Pinpoint the cell where the given text exists, returning its (X, Y) midpoint coordinate. 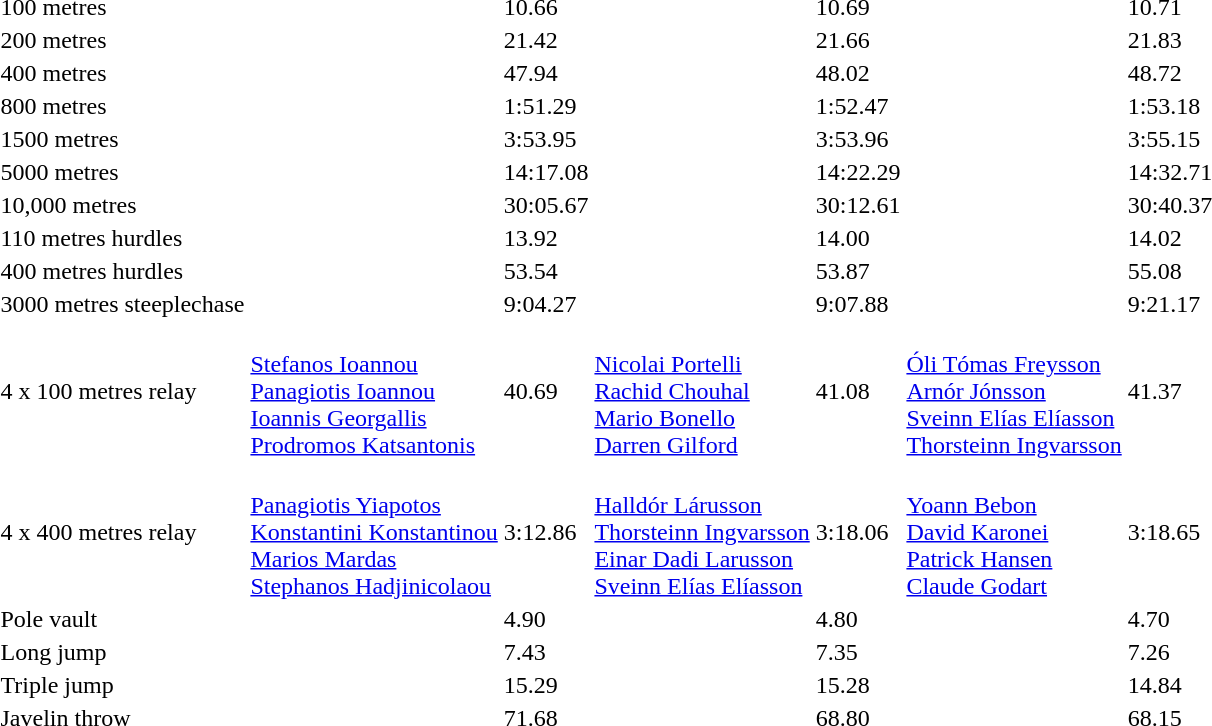
53.54 (546, 271)
47.94 (546, 73)
21.66 (858, 40)
14:17.08 (546, 172)
Yoann BebonDavid KaroneiPatrick HansenClaude Godart (1014, 532)
Halldór LárussonThorsteinn IngvarssonEinar Dadi LarussonSveinn Elías Elíasson (702, 532)
14.00 (858, 238)
Óli Tómas FreyssonArnór JónssonSveinn Elías ElíassonThorsteinn Ingvarsson (1014, 391)
1:51.29 (546, 106)
7.43 (546, 652)
7.35 (858, 652)
9:07.88 (858, 304)
Stefanos IoannouPanagiotis IoannouIoannis GeorgallisProdromos Katsantonis (374, 391)
Nicolai PortelliRachid ChouhalMario BonelloDarren Gilford (702, 391)
13.92 (546, 238)
30:12.61 (858, 205)
4.90 (546, 619)
15.29 (546, 685)
3:18.06 (858, 532)
41.08 (858, 391)
40.69 (546, 391)
30:05.67 (546, 205)
3:53.95 (546, 139)
Panagiotis YiapotosKonstantini KonstantinouMarios MardasStephanos Hadjinicolaou (374, 532)
21.42 (546, 40)
15.28 (858, 685)
3:53.96 (858, 139)
9:04.27 (546, 304)
4.80 (858, 619)
53.87 (858, 271)
3:12.86 (546, 532)
1:52.47 (858, 106)
14:22.29 (858, 172)
48.02 (858, 73)
